Capture the cell that displays the provided text and extract its (X, Y) central coordinate. 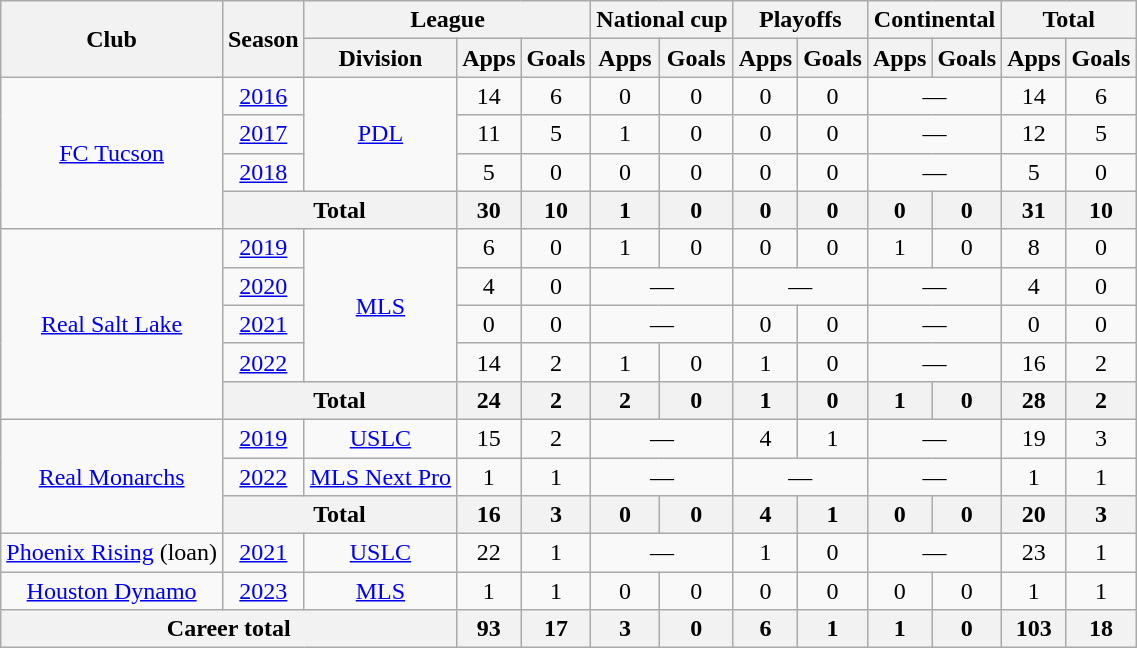
22 (489, 553)
31 (1034, 210)
Real Monarchs (112, 476)
17 (556, 629)
30 (489, 210)
2023 (263, 591)
28 (1034, 400)
2020 (263, 286)
Playoffs (800, 20)
18 (1101, 629)
Career total (229, 629)
15 (489, 438)
93 (489, 629)
Continental (934, 20)
2016 (263, 96)
Houston Dynamo (112, 591)
103 (1034, 629)
24 (489, 400)
23 (1034, 553)
Season (263, 39)
2017 (263, 134)
League (448, 20)
FC Tucson (112, 153)
Real Salt Lake (112, 324)
National cup (662, 20)
MLS Next Pro (380, 477)
12 (1034, 134)
11 (489, 134)
20 (1034, 515)
Division (380, 58)
2018 (263, 172)
8 (1034, 248)
Club (112, 39)
PDL (380, 134)
19 (1034, 438)
Phoenix Rising (loan) (112, 553)
